Output the [X, Y] coordinate of the center of the cell containing the given text.  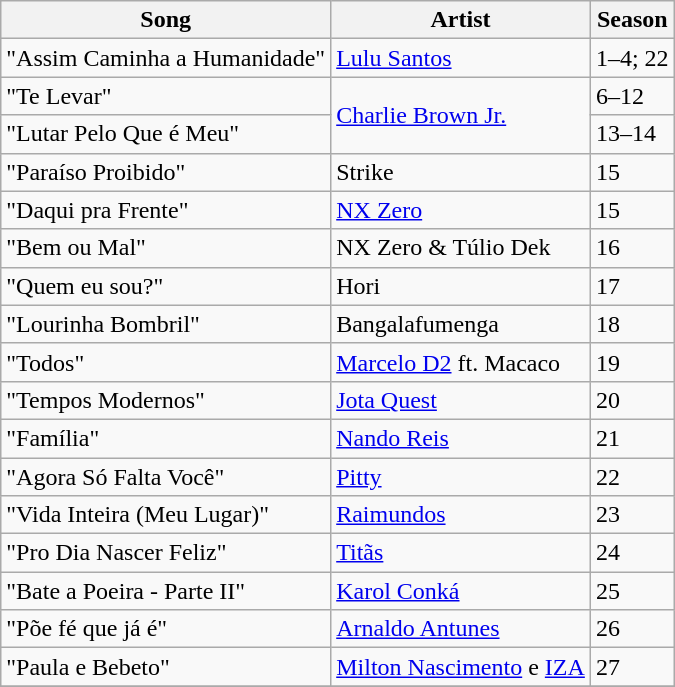
"Põe fé que já é" [166, 629]
26 [632, 629]
13–14 [632, 134]
Lulu Santos [461, 58]
"Te Levar" [166, 96]
"Lourinha Bombril" [166, 324]
23 [632, 515]
16 [632, 248]
19 [632, 362]
"Paraíso Proibido" [166, 172]
20 [632, 400]
NX Zero [461, 210]
Milton Nascimento e IZA [461, 667]
Jota Quest [461, 400]
"Todos" [166, 362]
"Tempos Modernos" [166, 400]
NX Zero & Túlio Dek [461, 248]
Raimundos [461, 515]
Bangalafumenga [461, 324]
Marcelo D2 ft. Macaco [461, 362]
Season [632, 20]
Titãs [461, 553]
Pitty [461, 477]
Song [166, 20]
"Bate a Poeira - Parte II" [166, 591]
"Quem eu sou?" [166, 286]
17 [632, 286]
22 [632, 477]
Nando Reis [461, 438]
Artist [461, 20]
Strike [461, 172]
24 [632, 553]
Charlie Brown Jr. [461, 115]
"Paula e Bebeto" [166, 667]
1–4; 22 [632, 58]
"Daqui pra Frente" [166, 210]
"Assim Caminha a Humanidade" [166, 58]
27 [632, 667]
21 [632, 438]
"Lutar Pelo Que é Meu" [166, 134]
"Bem ou Mal" [166, 248]
Hori [461, 286]
25 [632, 591]
Arnaldo Antunes [461, 629]
Karol Conká [461, 591]
"Família" [166, 438]
"Pro Dia Nascer Feliz" [166, 553]
"Agora Só Falta Você" [166, 477]
6–12 [632, 96]
"Vida Inteira (Meu Lugar)" [166, 515]
18 [632, 324]
